Pinpoint the cell where the given text exists, returning its [x, y] midpoint coordinate. 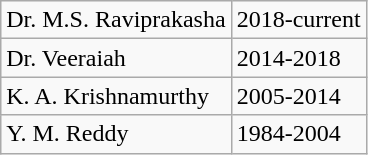
2018-current [298, 20]
Y. M. Reddy [116, 134]
K. A. Krishnamurthy [116, 96]
Dr. Veeraiah [116, 58]
2005-2014 [298, 96]
1984-2004 [298, 134]
Dr. M.S. Raviprakasha [116, 20]
2014-2018 [298, 58]
